Pinpoint the cell where the given text exists, returning its (X, Y) midpoint coordinate. 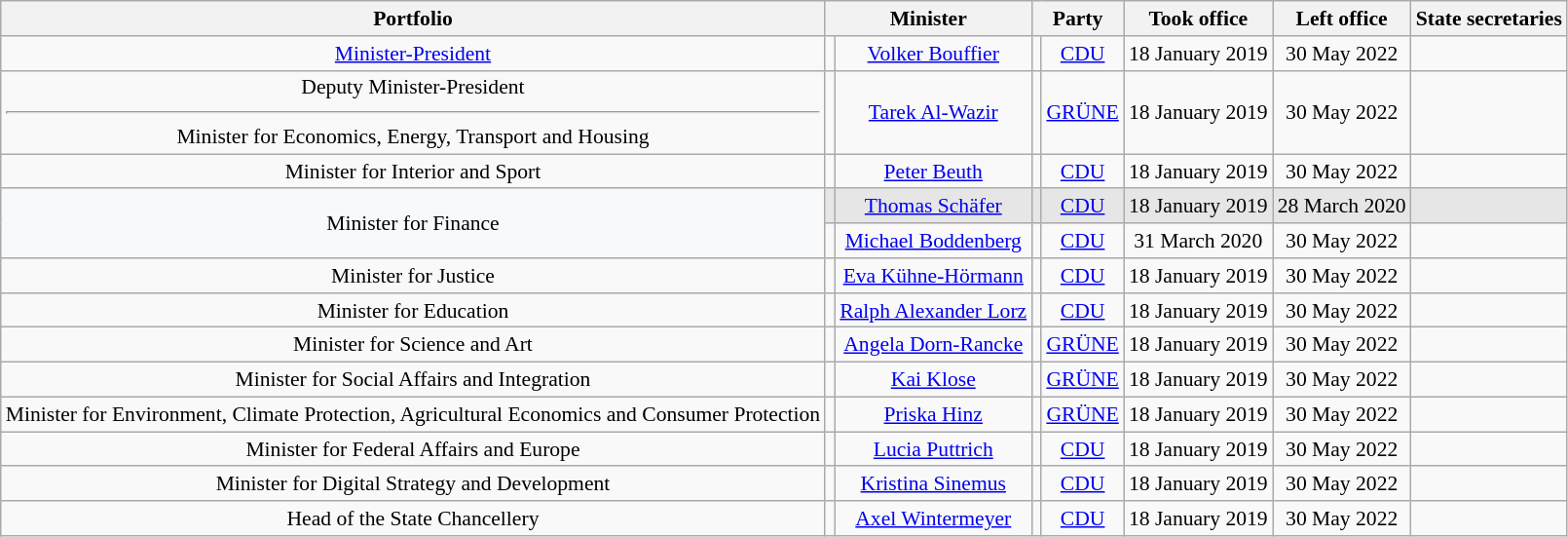
Minister (928, 19)
Lucia Puttrich (933, 449)
State secretaries (1489, 19)
Ralph Alexander Lorz (933, 311)
28 March 2020 (1342, 207)
Angela Dorn-Rancke (933, 345)
Peter Beuth (933, 172)
Kristina Sinemus (933, 484)
Eva Kühne-Hörmann (933, 276)
Minister for Finance (413, 224)
Took office (1198, 19)
Minister for Environment, Climate Protection, Agricultural Economics and Consumer Protection (413, 414)
Minister-President (413, 54)
Minister for Federal Affairs and Europe (413, 449)
Priska Hinz (933, 414)
Kai Klose (933, 380)
Left office (1342, 19)
Minister for Digital Strategy and Development (413, 484)
Minister for Justice (413, 276)
Tarek Al-Wazir (933, 112)
Deputy Minister-PresidentMinister for Economics, Energy, Transport and Housing (413, 112)
Michael Boddenberg (933, 241)
Minister for Education (413, 311)
Minister for Interior and Sport (413, 172)
Minister for Science and Art (413, 345)
Party (1077, 19)
Head of the State Chancellery (413, 518)
Axel Wintermeyer (933, 518)
31 March 2020 (1198, 241)
Volker Bouffier (933, 54)
Portfolio (413, 19)
Thomas Schäfer (933, 207)
Minister for Social Affairs and Integration (413, 380)
